Scan for the cell matching the given text and deliver its [x, y] coordinate at center. 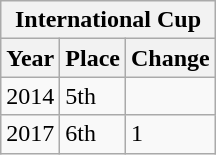
1 [171, 134]
Year [30, 58]
5th [93, 96]
Place [93, 58]
International Cup [108, 20]
6th [93, 134]
2017 [30, 134]
2014 [30, 96]
Change [171, 58]
